Provide the (x, y) coordinate of the cell's center where the given text is located.  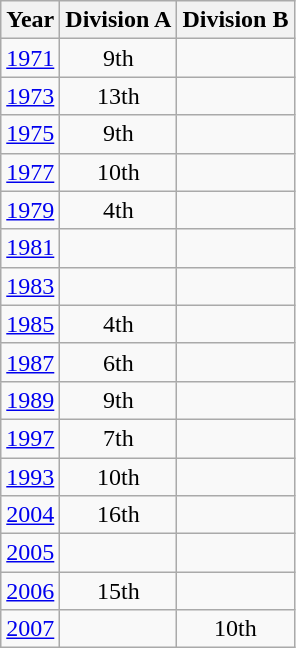
1987 (30, 362)
1975 (30, 134)
2006 (30, 591)
Year (30, 20)
1985 (30, 324)
13th (118, 96)
2004 (30, 515)
16th (118, 515)
1983 (30, 286)
1971 (30, 58)
7th (118, 438)
Division B (236, 20)
1979 (30, 210)
1981 (30, 248)
1993 (30, 477)
15th (118, 591)
2007 (30, 629)
1997 (30, 438)
Division A (118, 20)
6th (118, 362)
2005 (30, 553)
1989 (30, 400)
1973 (30, 96)
1977 (30, 172)
